Extract the [X, Y] coordinate from the center of the cell holding the provided text.  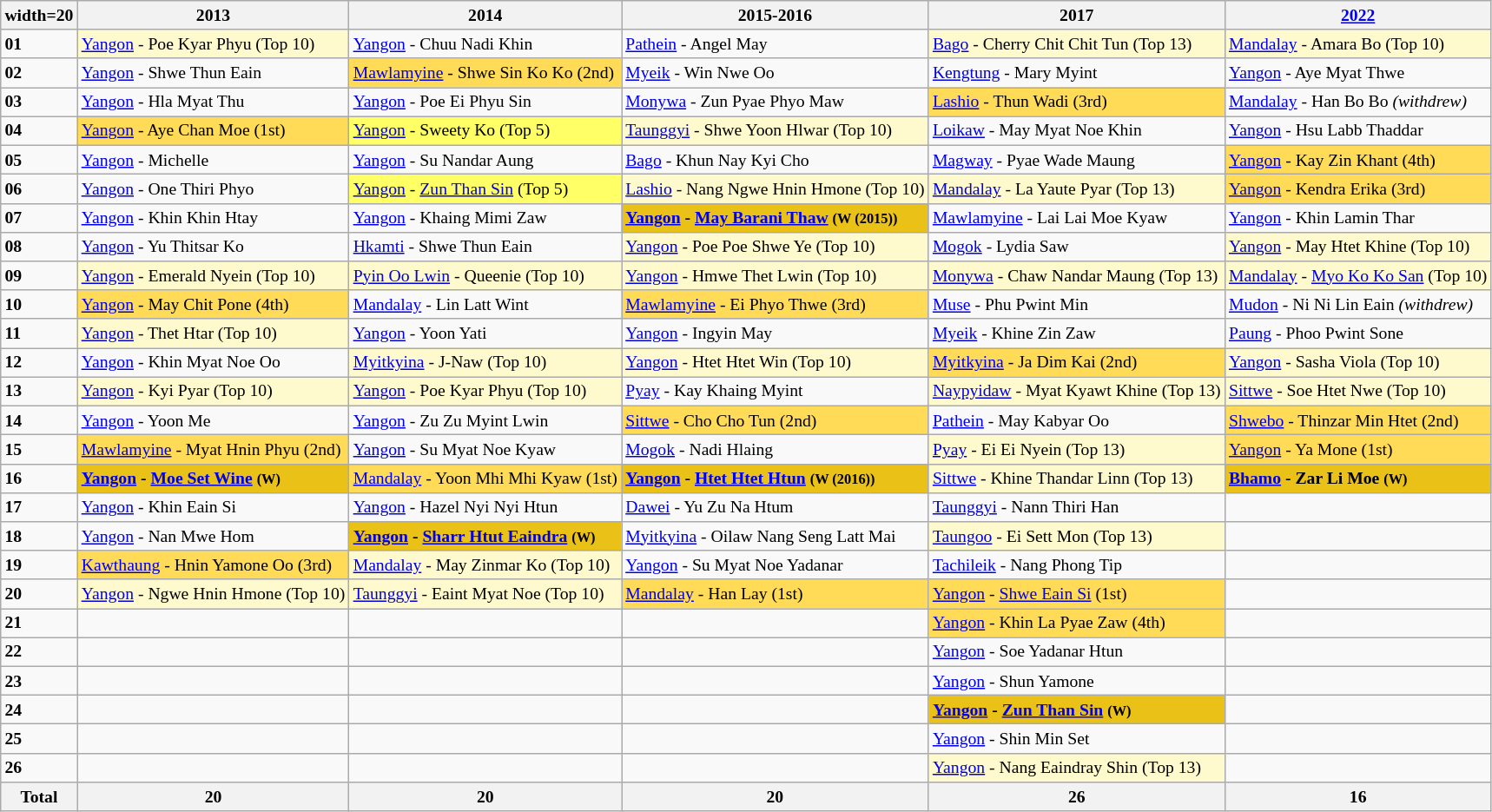
Yangon - Poe Poe Shwe Ye (Top 10) [776, 247]
10 [39, 304]
Yangon - Zu Zu Myint Lwin [485, 420]
Taungoo - Ei Sett Mon (Top 13) [1077, 537]
Yangon - Poe Ei Phyu Sin [485, 102]
Yangon - May Barani Thaw (W (2015)) [776, 217]
Yangon - Shwe Eain Si (1st) [1077, 594]
Yangon - Hazel Nyi Nyi Htun [485, 507]
Taunggyi - Shwe Yoon Hlwar (Top 10) [776, 130]
05 [39, 160]
Myitkyina - Ja Dim Kai (2nd) [1077, 363]
24 [39, 710]
Yangon - Shwe Thun Eain [214, 73]
19 [39, 564]
Pyay - Ei Ei Nyein (Top 13) [1077, 450]
08 [39, 247]
Mandalay - Yoon Mhi Mhi Kyaw (1st) [485, 478]
Yangon - Khaing Mimi Zaw [485, 217]
Mogok - Nadi Hlaing [776, 450]
Yangon - Ngwe Hnin Hmone (Top 10) [214, 594]
Yangon - Khin Khin Htay [214, 217]
Pathein - May Kabyar Oo [1077, 420]
Mawlamyine - Ei Phyo Thwe (3rd) [776, 304]
09 [39, 276]
Mandalay - Han Bo Bo (withdrew) [1358, 102]
Lashio - Thun Wadi (3rd) [1077, 102]
Mandalay - Amara Bo (Top 10) [1358, 43]
22 [39, 651]
Yangon - Aye Chan Moe (1st) [214, 130]
Yangon - One Thiri Phyo [214, 189]
Yangon - Kendra Erika (3rd) [1358, 189]
Kawthaung - Hnin Yamone Oo (3rd) [214, 564]
Loikaw - May Myat Noe Khin [1077, 130]
15 [39, 450]
Yangon - Yoon Yati [485, 333]
Yangon - Nan Mwe Hom [214, 537]
Mawlamyine - Myat Hnin Phyu (2nd) [214, 450]
02 [39, 73]
06 [39, 189]
2014 [485, 16]
Tachileik - Nang Phong Tip [1077, 564]
Sittwe - Soe Htet Nwe (Top 10) [1358, 391]
Mogok - Lydia Saw [1077, 247]
01 [39, 43]
Yangon - Khin Myat Noe Oo [214, 363]
Dawei - Yu Zu Na Htum [776, 507]
Mandalay - Han Lay (1st) [776, 594]
Taunggyi - Eaint Myat Noe (Top 10) [485, 594]
13 [39, 391]
18 [39, 537]
12 [39, 363]
Mandalay - La Yaute Pyar (Top 13) [1077, 189]
Yangon - Kay Zin Khant (4th) [1358, 160]
Bhamo - Zar Li Moe (W) [1358, 478]
Yangon - Htet Htet Htun (W (2016)) [776, 478]
Yangon - May Htet Khine (Top 10) [1358, 247]
Naypyidaw - Myat Kyawt Khine (Top 13) [1077, 391]
Kengtung - Mary Myint [1077, 73]
Myitkyina - Oilaw Nang Seng Latt Mai [776, 537]
Mandalay - Lin Latt Wint [485, 304]
Mudon - Ni Ni Lin Eain (withdrew) [1358, 304]
21 [39, 624]
Mandalay - May Zinmar Ko (Top 10) [485, 564]
14 [39, 420]
Yangon - Su Nandar Aung [485, 160]
Yangon - Zun Than Sin (W) [1077, 710]
Sittwe - Cho Cho Tun (2nd) [776, 420]
Bago - Cherry Chit Chit Tun (Top 13) [1077, 43]
Yangon - Emerald Nyein (Top 10) [214, 276]
Sittwe - Khine Thandar Linn (Top 13) [1077, 478]
Mandalay - Myo Ko Ko San (Top 10) [1358, 276]
Yangon - Yu Thitsar Ko [214, 247]
Yangon - Zun Than Sin (Top 5) [485, 189]
Yangon - Htet Htet Win (Top 10) [776, 363]
Yangon - Nang Eaindray Shin (Top 13) [1077, 768]
Shwebo - Thinzar Min Htet (2nd) [1358, 420]
25 [39, 738]
Yangon - Ya Mone (1st) [1358, 450]
Yangon - Thet Htar (Top 10) [214, 333]
Yangon - Hsu Labb Thaddar [1358, 130]
Pathein - Angel May [776, 43]
Yangon - Michelle [214, 160]
2017 [1077, 16]
Yangon - Soe Yadanar Htun [1077, 651]
Yangon - Shun Yamone [1077, 681]
Yangon - Khin Eain Si [214, 507]
Yangon - Yoon Me [214, 420]
17 [39, 507]
Mawlamyine - Lai Lai Moe Kyaw [1077, 217]
Hkamti - Shwe Thun Eain [485, 247]
Yangon - Sharr Htut Eaindra (W) [485, 537]
Pyin Oo Lwin - Queenie (Top 10) [485, 276]
Yangon - Sasha Viola (Top 10) [1358, 363]
Yangon - Khin Lamin Thar [1358, 217]
Muse - Phu Pwint Min [1077, 304]
Monywa - Zun Pyae Phyo Maw [776, 102]
23 [39, 681]
width=20 [39, 16]
Monywa - Chaw Nandar Maung (Top 13) [1077, 276]
Bago - Khun Nay Kyi Cho [776, 160]
2015-2016 [776, 16]
2022 [1358, 16]
Myitkyina - J-Naw (Top 10) [485, 363]
Yangon - Kyi Pyar (Top 10) [214, 391]
07 [39, 217]
Total [39, 797]
11 [39, 333]
Myeik - Win Nwe Oo [776, 73]
Yangon - May Chit Pone (4th) [214, 304]
Yangon - Ingyin May [776, 333]
Paung - Phoo Pwint Sone [1358, 333]
03 [39, 102]
Myeik - Khine Zin Zaw [1077, 333]
Pyay - Kay Khaing Myint [776, 391]
2013 [214, 16]
04 [39, 130]
Yangon - Khin La Pyae Zaw (4th) [1077, 624]
Magway - Pyae Wade Maung [1077, 160]
Yangon - Shin Min Set [1077, 738]
Yangon - Moe Set Wine (W) [214, 478]
Yangon - Su Myat Noe Yadanar [776, 564]
Mawlamyine - Shwe Sin Ko Ko (2nd) [485, 73]
Taunggyi - Nann Thiri Han [1077, 507]
Yangon - Hmwe Thet Lwin (Top 10) [776, 276]
Yangon - Hla Myat Thu [214, 102]
Yangon - Sweety Ko (Top 5) [485, 130]
Yangon - Su Myat Noe Kyaw [485, 450]
Lashio - Nang Ngwe Hnin Hmone (Top 10) [776, 189]
Yangon - Chuu Nadi Khin [485, 43]
Yangon - Aye Myat Thwe [1358, 73]
